Find where the given text appears and provide that cell's center as (x, y) coordinate. 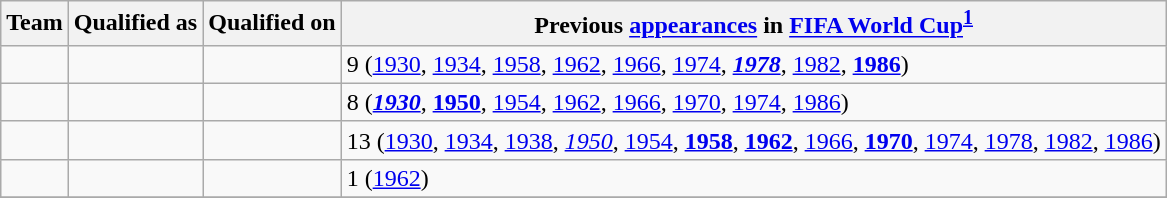
Qualified as (135, 24)
8 (1930, 1950, 1954, 1962, 1966, 1970, 1974, 1986) (754, 102)
9 (1930, 1934, 1958, 1962, 1966, 1974, 1978, 1982, 1986) (754, 64)
13 (1930, 1934, 1938, 1950, 1954, 1958, 1962, 1966, 1970, 1974, 1978, 1982, 1986) (754, 140)
Qualified on (272, 24)
Team (35, 24)
Previous appearances in FIFA World Cup1 (754, 24)
1 (1962) (754, 178)
